Return [x, y] of the center of cell containing provided text 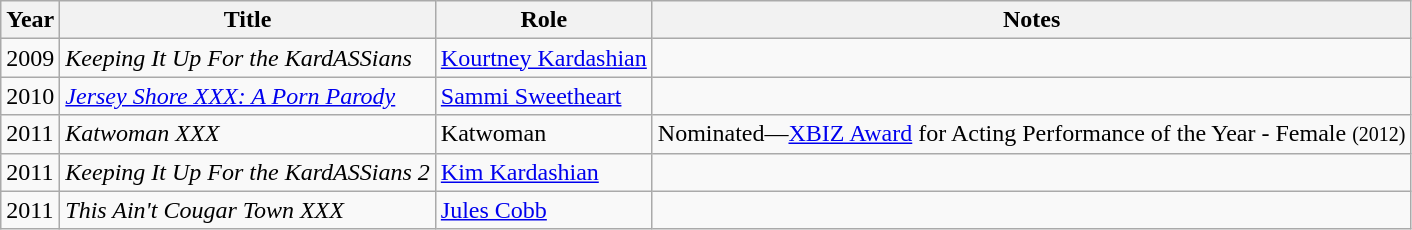
2010 [30, 96]
Katwoman XXX [248, 134]
Keeping It Up For the KardASSians 2 [248, 172]
Jersey Shore XXX: A Porn Parody [248, 96]
Role [544, 20]
Year [30, 20]
2009 [30, 58]
Notes [1032, 20]
Title [248, 20]
Keeping It Up For the KardASSians [248, 58]
Sammi Sweetheart [544, 96]
Nominated—XBIZ Award for Acting Performance of the Year - Female (2012) [1032, 134]
Kim Kardashian [544, 172]
Kourtney Kardashian [544, 58]
Katwoman [544, 134]
Jules Cobb [544, 210]
This Ain't Cougar Town XXX [248, 210]
